From the cell containing the given text, extract its center point as (X, Y) coordinate. 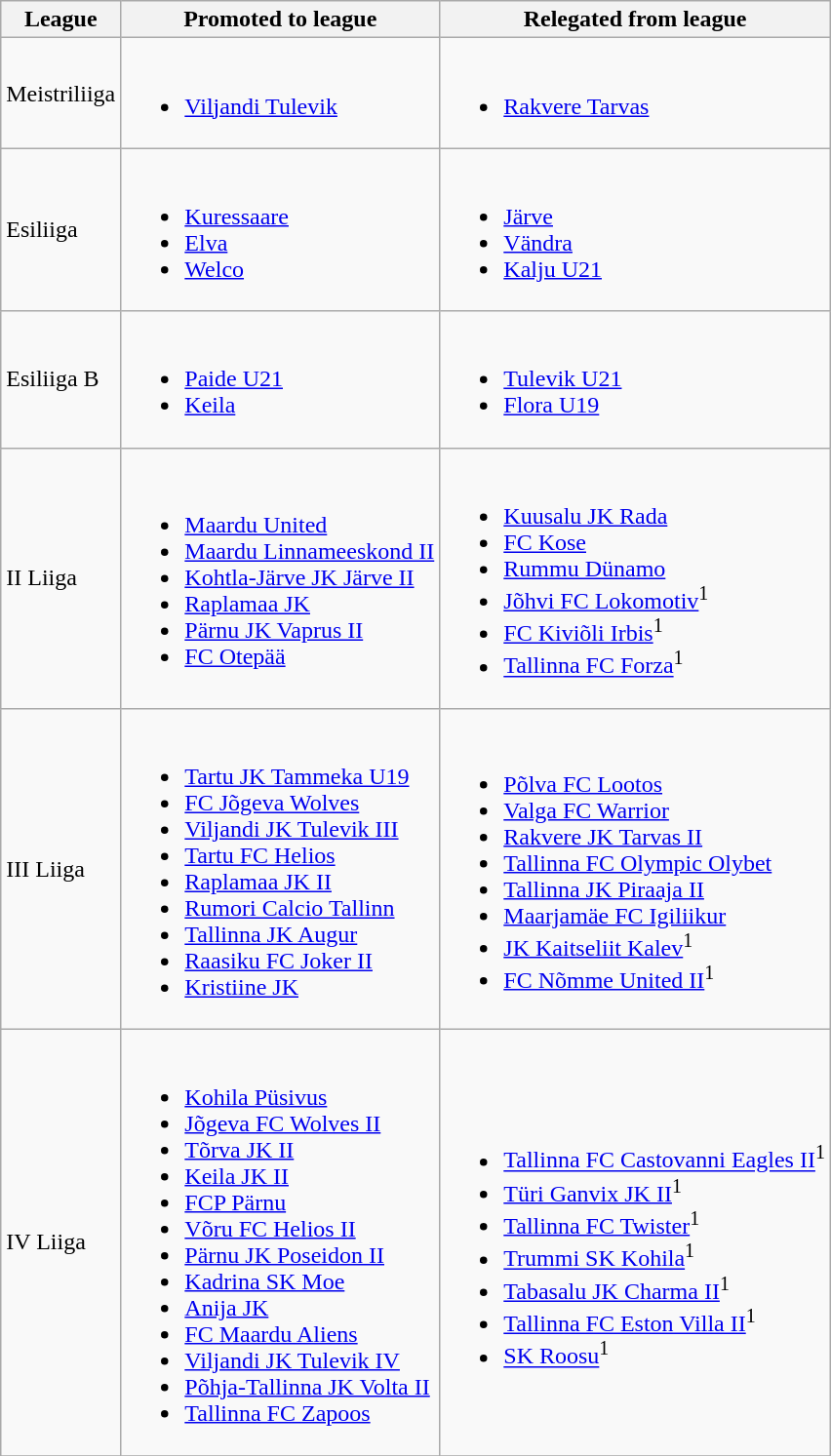
III Liiga (60, 870)
Rakvere Tarvas (636, 94)
IV Liiga (60, 1242)
Maardu UnitedMaardu Linnameeskond IIKohtla-Järve JK Järve IIRaplamaa JKPärnu JK Vaprus IIFC Otepää (281, 578)
Tulevik U21Flora U19 (636, 379)
Relegated from league (636, 20)
Meistriliiga (60, 94)
Paide U21Keila (281, 379)
KuressaareElvaWelco (281, 230)
Tallinna FC Castovanni Eagles II1Türi Ganvix JK II1Tallinna FC Twister1Trummi SK Kohila1Tabasalu JK Charma II1Tallinna FC Eston Villa II1SK Roosu1 (636, 1242)
Esiliiga (60, 230)
Esiliiga B (60, 379)
Viljandi Tulevik (281, 94)
Promoted to league (281, 20)
Kuusalu JK RadaFC KoseRummu DünamoJõhvi FC Lokomotiv1FC Kiviõli Irbis1Tallinna FC Forza1 (636, 578)
League (60, 20)
II Liiga (60, 578)
JärveVändraKalju U21 (636, 230)
